Pinpoint the cell where the given text exists, returning its (x, y) midpoint coordinate. 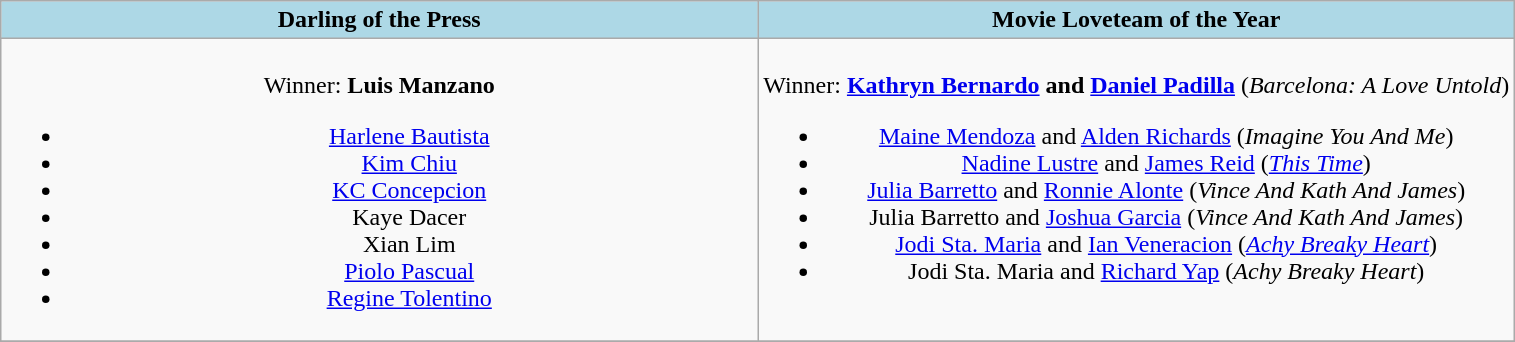
Movie Loveteam of the Year (1136, 20)
Winner: Luis ManzanoHarlene BautistaKim ChiuKC ConcepcionKaye DacerXian LimPiolo PascualRegine Tolentino (380, 190)
Darling of the Press (380, 20)
